Provide the (X, Y) coordinate of the cell's center where the given text is located.  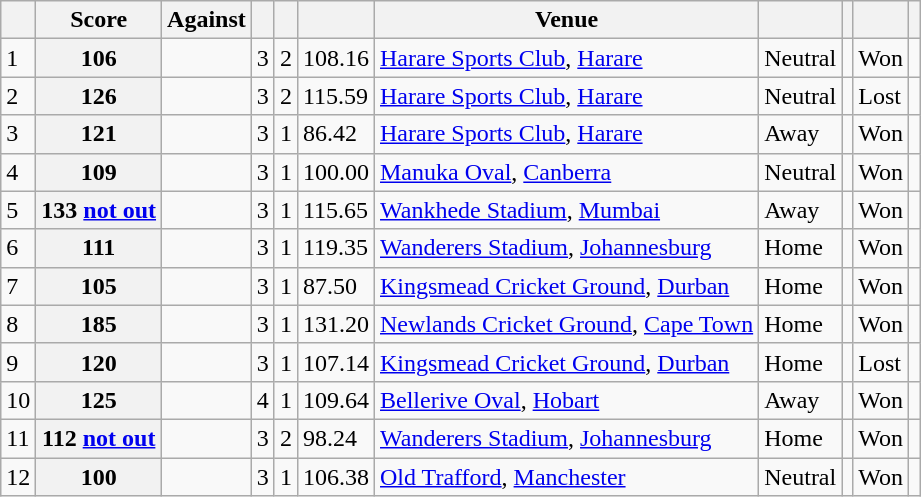
Manuka Oval, Canberra (566, 172)
106 (99, 58)
115.65 (336, 210)
12 (18, 477)
112 not out (99, 438)
109 (99, 172)
125 (99, 400)
133 not out (99, 210)
111 (99, 248)
Newlands Cricket Ground, Cape Town (566, 324)
Bellerive Oval, Hobart (566, 400)
131.20 (336, 324)
Score (99, 20)
105 (99, 286)
Venue (566, 20)
100 (99, 477)
119.35 (336, 248)
Old Trafford, Manchester (566, 477)
100.00 (336, 172)
86.42 (336, 134)
121 (99, 134)
108.16 (336, 58)
115.59 (336, 96)
106.38 (336, 477)
Against (207, 20)
126 (99, 96)
7 (18, 286)
5 (18, 210)
109.64 (336, 400)
87.50 (336, 286)
6 (18, 248)
9 (18, 362)
11 (18, 438)
185 (99, 324)
8 (18, 324)
Wankhede Stadium, Mumbai (566, 210)
10 (18, 400)
120 (99, 362)
107.14 (336, 362)
98.24 (336, 438)
